For the text-containing cell, return its midpoint in [x, y] coordinate format. 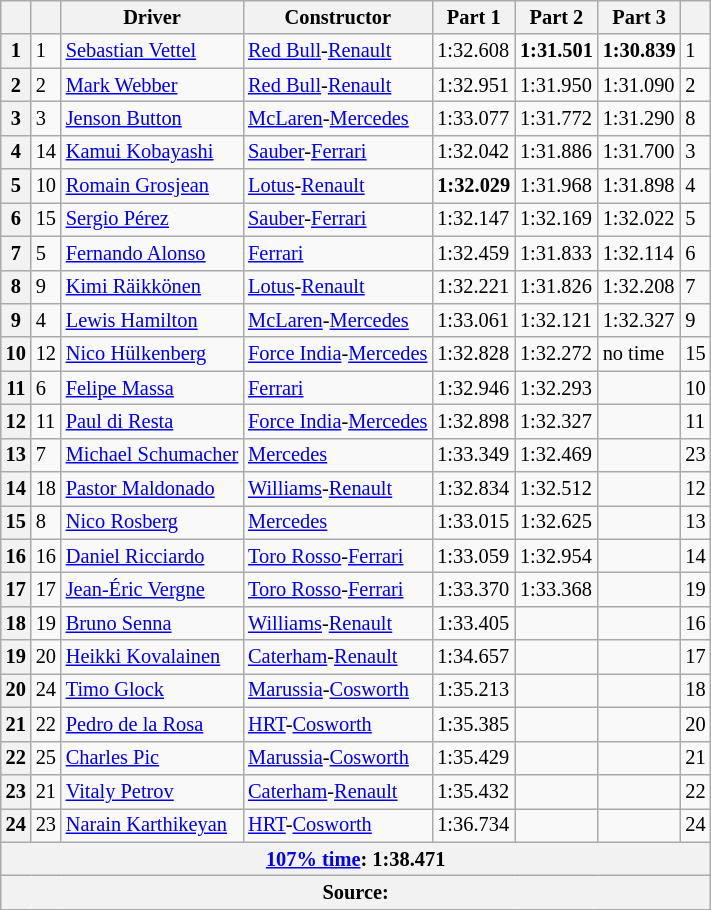
1:31.833 [556, 253]
Kimi Räikkönen [152, 287]
1:31.772 [556, 118]
1:31.950 [556, 85]
no time [640, 354]
Vitaly Petrov [152, 791]
1:35.429 [474, 758]
1:32.951 [474, 85]
Part 1 [474, 17]
107% time: 1:38.471 [356, 859]
1:33.059 [474, 556]
1:35.213 [474, 690]
1:31.886 [556, 152]
1:33.405 [474, 623]
1:30.839 [640, 51]
1:36.734 [474, 825]
1:33.368 [556, 589]
Bruno Senna [152, 623]
Narain Karthikeyan [152, 825]
Pastor Maldonado [152, 489]
1:32.512 [556, 489]
1:32.221 [474, 287]
Source: [356, 892]
1:32.114 [640, 253]
1:34.657 [474, 657]
1:33.077 [474, 118]
Nico Hülkenberg [152, 354]
Michael Schumacher [152, 455]
1:32.022 [640, 219]
1:32.169 [556, 219]
Charles Pic [152, 758]
1:32.208 [640, 287]
1:31.090 [640, 85]
1:33.015 [474, 522]
1:32.954 [556, 556]
1:32.469 [556, 455]
Heikki Kovalainen [152, 657]
Sergio Pérez [152, 219]
Constructor [338, 17]
1:32.625 [556, 522]
Nico Rosberg [152, 522]
1:32.272 [556, 354]
Driver [152, 17]
1:31.898 [640, 186]
1:32.834 [474, 489]
1:33.370 [474, 589]
Part 2 [556, 17]
Lewis Hamilton [152, 320]
Jenson Button [152, 118]
Kamui Kobayashi [152, 152]
1:33.061 [474, 320]
Jean-Éric Vergne [152, 589]
1:33.349 [474, 455]
1:31.290 [640, 118]
1:32.029 [474, 186]
1:32.459 [474, 253]
Paul di Resta [152, 421]
1:32.147 [474, 219]
Romain Grosjean [152, 186]
1:35.432 [474, 791]
Pedro de la Rosa [152, 724]
1:31.826 [556, 287]
Sebastian Vettel [152, 51]
Felipe Massa [152, 388]
Fernando Alonso [152, 253]
1:32.608 [474, 51]
Timo Glock [152, 690]
Daniel Ricciardo [152, 556]
Part 3 [640, 17]
1:32.121 [556, 320]
1:32.946 [474, 388]
1:31.700 [640, 152]
1:32.828 [474, 354]
1:31.501 [556, 51]
25 [46, 758]
Mark Webber [152, 85]
1:32.898 [474, 421]
1:32.042 [474, 152]
1:32.293 [556, 388]
1:31.968 [556, 186]
1:35.385 [474, 724]
